Locate the cell with the specified text and output its [x, y] center coordinate. 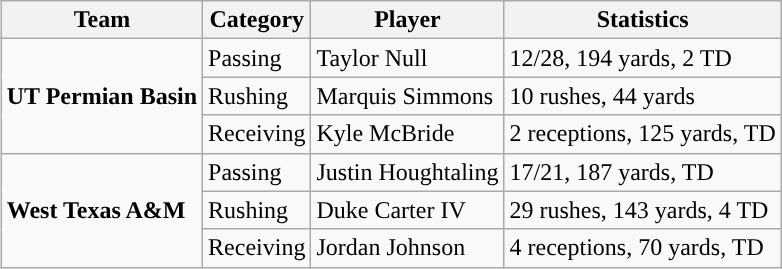
Marquis Simmons [408, 96]
Kyle McBride [408, 134]
Player [408, 20]
17/21, 187 yards, TD [642, 172]
4 receptions, 70 yards, TD [642, 248]
Statistics [642, 20]
29 rushes, 143 yards, 4 TD [642, 210]
Duke Carter IV [408, 210]
2 receptions, 125 yards, TD [642, 134]
10 rushes, 44 yards [642, 96]
Taylor Null [408, 58]
12/28, 194 yards, 2 TD [642, 58]
UT Permian Basin [102, 96]
Jordan Johnson [408, 248]
Team [102, 20]
West Texas A&M [102, 210]
Justin Houghtaling [408, 172]
Category [257, 20]
